Locate the cell with the specified text and output its (X, Y) center coordinate. 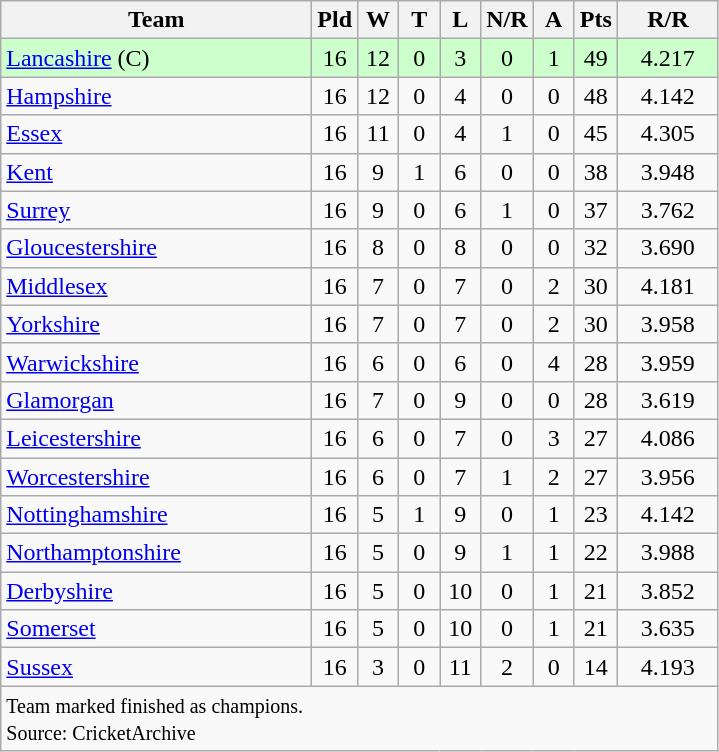
Gloucestershire (156, 248)
3.635 (668, 629)
4.181 (668, 286)
32 (596, 248)
Sussex (156, 667)
Derbyshire (156, 591)
Middlesex (156, 286)
Kent (156, 172)
Nottinghamshire (156, 515)
Essex (156, 134)
Leicestershire (156, 438)
3.619 (668, 400)
L (460, 20)
Hampshire (156, 96)
3.959 (668, 362)
23 (596, 515)
Yorkshire (156, 324)
4.086 (668, 438)
4.305 (668, 134)
3.948 (668, 172)
37 (596, 210)
Pts (596, 20)
3.958 (668, 324)
4.193 (668, 667)
W (378, 20)
Surrey (156, 210)
3.690 (668, 248)
Lancashire (C) (156, 58)
Team (156, 20)
14 (596, 667)
48 (596, 96)
49 (596, 58)
Warwickshire (156, 362)
45 (596, 134)
Pld (335, 20)
A (554, 20)
Glamorgan (156, 400)
N/R (507, 20)
22 (596, 553)
3.762 (668, 210)
38 (596, 172)
Northamptonshire (156, 553)
T (420, 20)
3.956 (668, 477)
Worcestershire (156, 477)
Somerset (156, 629)
3.852 (668, 591)
4.217 (668, 58)
R/R (668, 20)
Team marked finished as champions.Source: CricketArchive (360, 718)
3.988 (668, 553)
